Find where the given text appears and provide that cell's center as [x, y] coordinate. 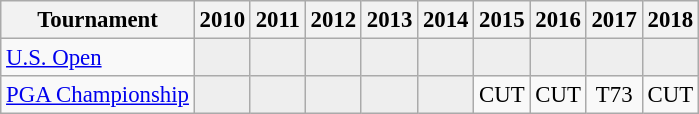
2015 [502, 20]
2013 [389, 20]
2017 [614, 20]
2011 [278, 20]
U.S. Open [98, 58]
PGA Championship [98, 95]
T73 [614, 95]
2018 [670, 20]
Tournament [98, 20]
2016 [558, 20]
2010 [222, 20]
2014 [446, 20]
2012 [333, 20]
